Identify which cell holds the provided text, then report its [x, y] central coordinate. 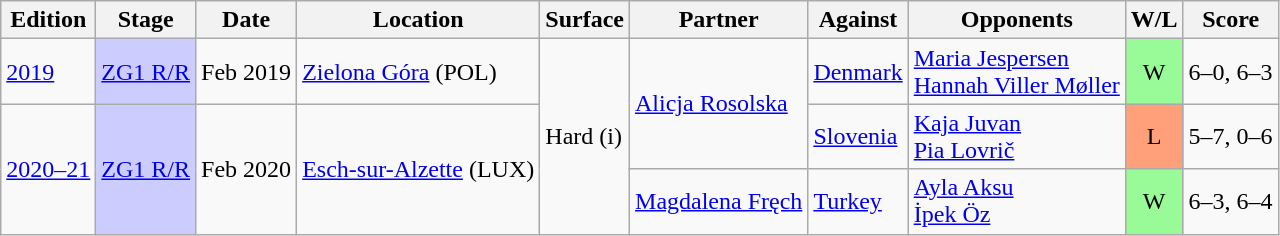
Denmark [858, 72]
Date [246, 20]
Feb 2020 [246, 169]
Against [858, 20]
Stage [146, 20]
Ayla Aksu İpek Öz [1016, 202]
Edition [48, 20]
Score [1230, 20]
6–3, 6–4 [1230, 202]
Esch-sur-Alzette (LUX) [418, 169]
5–7, 0–6 [1230, 136]
Partner [719, 20]
Surface [585, 20]
6–0, 6–3 [1230, 72]
W/L [1154, 20]
Feb 2019 [246, 72]
Turkey [858, 202]
Slovenia [858, 136]
2020–21 [48, 169]
Alicja Rosolska [719, 104]
Location [418, 20]
Kaja Juvan Pia Lovrič [1016, 136]
Magdalena Fręch [719, 202]
2019 [48, 72]
Maria Jespersen Hannah Viller Møller [1016, 72]
Hard (i) [585, 136]
L [1154, 136]
Opponents [1016, 20]
Zielona Góra (POL) [418, 72]
